Capture the cell that displays the provided text and extract its [x, y] central coordinate. 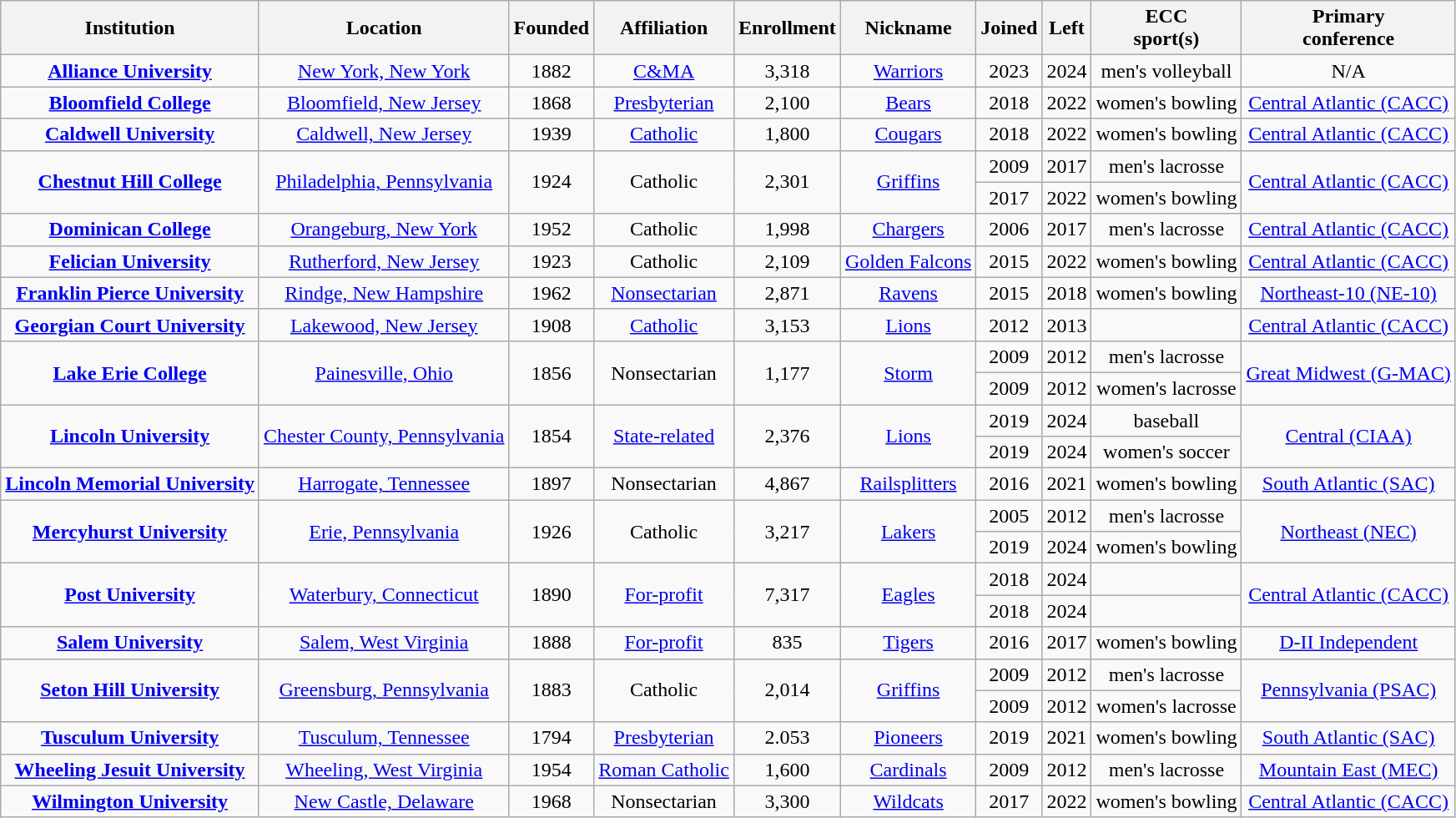
Pioneers [908, 738]
1962 [552, 293]
Bloomfield College [130, 103]
1,800 [787, 134]
1890 [552, 595]
Caldwell, New Jersey [384, 134]
women's soccer [1166, 452]
Left [1066, 28]
1897 [552, 484]
3,217 [787, 532]
Cardinals [908, 770]
2,301 [787, 182]
1856 [552, 372]
Tusculum, Tennessee [384, 738]
Seton Hill University [130, 690]
Affiliation [664, 28]
Chargers [908, 230]
1926 [552, 532]
2006 [1010, 230]
Georgian Court University [130, 325]
1924 [552, 182]
Tusculum University [130, 738]
1939 [552, 134]
1868 [552, 103]
3,153 [787, 325]
Lincoln Memorial University [130, 484]
Joined [1010, 28]
Dominican College [130, 230]
Warriors [908, 71]
2023 [1010, 71]
1,998 [787, 230]
Mercyhurst University [130, 532]
1954 [552, 770]
1968 [552, 801]
1882 [552, 71]
1854 [552, 436]
Wheeling, West Virginia [384, 770]
Cougars [908, 134]
2,100 [787, 103]
7,317 [787, 595]
New Castle, Delaware [384, 801]
2,014 [787, 690]
Orangeburg, New York [384, 230]
Franklin Pierce University [130, 293]
1,177 [787, 372]
Alliance University [130, 71]
Location [384, 28]
835 [787, 643]
Rutherford, New Jersey [384, 261]
2005 [1010, 516]
Pennsylvania (PSAC) [1348, 690]
1794 [552, 738]
Lincoln University [130, 436]
New York, New York [384, 71]
1,600 [787, 770]
Primaryconference [1348, 28]
D-II Independent [1348, 643]
3,300 [787, 801]
4,867 [787, 484]
Great Midwest (G-MAC) [1348, 372]
Erie, Pennsylvania [384, 532]
Central (CIAA) [1348, 436]
N/A [1348, 71]
Lakewood, New Jersey [384, 325]
Wildcats [908, 801]
3,318 [787, 71]
Storm [908, 372]
Chester County, Pennsylvania [384, 436]
Wilmington University [130, 801]
Founded [552, 28]
Northeast-10 (NE-10) [1348, 293]
men's volleyball [1166, 71]
baseball [1166, 420]
Harrogate, Tennessee [384, 484]
Railsplitters [908, 484]
Mountain East (MEC) [1348, 770]
Lake Erie College [130, 372]
Salem University [130, 643]
Post University [130, 595]
Salem, West Virginia [384, 643]
Northeast (NEC) [1348, 532]
1952 [552, 230]
C&MA [664, 71]
Caldwell University [130, 134]
Ravens [908, 293]
Philadelphia, Pennsylvania [384, 182]
2.053 [787, 738]
1908 [552, 325]
2,871 [787, 293]
2013 [1066, 325]
Bears [908, 103]
Rindge, New Hampshire [384, 293]
Painesville, Ohio [384, 372]
Roman Catholic [664, 770]
Institution [130, 28]
Wheeling Jesuit University [130, 770]
Waterbury, Connecticut [384, 595]
1883 [552, 690]
1923 [552, 261]
2,376 [787, 436]
Tigers [908, 643]
Lakers [908, 532]
Golden Falcons [908, 261]
Eagles [908, 595]
Greensburg, Pennsylvania [384, 690]
ECCsport(s) [1166, 28]
State-related [664, 436]
1888 [552, 643]
2,109 [787, 261]
Felician University [130, 261]
Chestnut Hill College [130, 182]
Nickname [908, 28]
Bloomfield, New Jersey [384, 103]
Enrollment [787, 28]
